Search for the cell housing the specified text and yield its [X, Y] center coordinate. 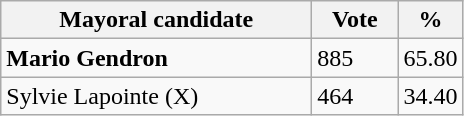
34.40 [430, 96]
65.80 [430, 58]
% [430, 20]
Mayoral candidate [156, 20]
464 [355, 96]
Vote [355, 20]
Sylvie Lapointe (X) [156, 96]
885 [355, 58]
Mario Gendron [156, 58]
